Identify which cell holds the provided text, then report its (X, Y) central coordinate. 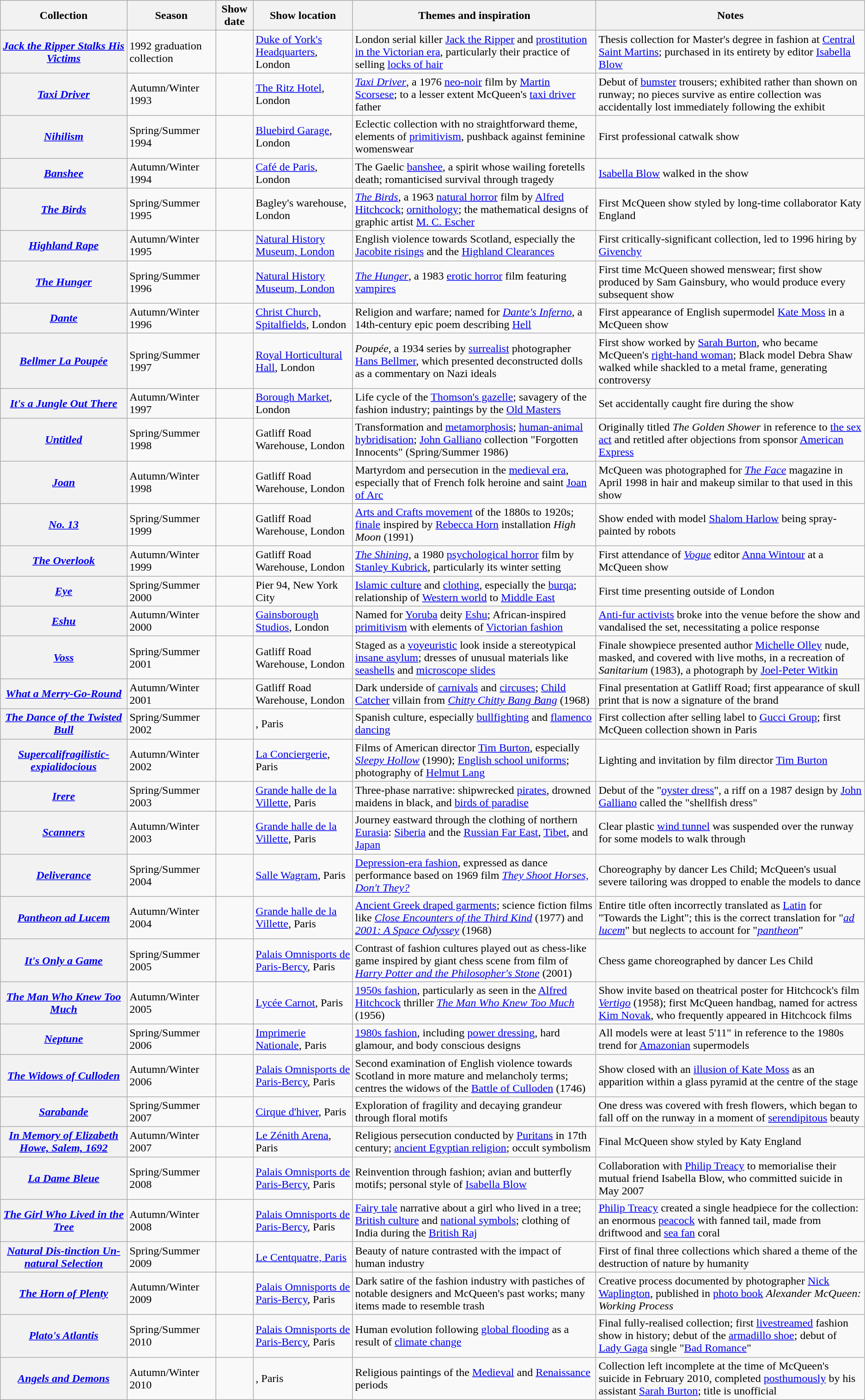
Dark satire of the fashion industry with pastiches of notable designers and McQueen's past works; many items made to resemble trash (474, 1293)
Spring/Summer 1999 (171, 525)
Autumn/Winter 2001 (171, 694)
Autumn/Winter 2008 (171, 1221)
Spring/Summer 2005 (171, 960)
Pier 94, New York City (303, 591)
First of final three collections which shared a theme of the destruction of nature by humanity (730, 1257)
Bagley's warehouse, London (303, 209)
The Hunger, a 1983 erotic horror film featuring vampires (474, 282)
Café de Paris, London (303, 173)
Spring/Summer 2010 (171, 1336)
Show location (303, 16)
The Shining, a 1980 psychological horror film by Stanley Kubrick, particularly its winter setting (474, 561)
Gainsborough Studios, London (303, 621)
The Girl Who Lived in the Tree (64, 1221)
It's a Jungle Out There (64, 403)
Eye (64, 591)
Depression-era fashion, expressed as dance performance based on 1969 film They Shoot Horses, Don't They? (474, 875)
Second examination of English violence towards Scotland in more mature and melancholy terms; centres the widows of the Battle of Culloden (1746) (474, 1076)
Religious persecution conducted by Puritans in 17th century; ancient Egyptian religion; occult symbolism (474, 1142)
Themes and inspiration (474, 16)
Spring/Summer 2001 (171, 657)
Autumn/Winter 1997 (171, 403)
The Horn of Plenty (64, 1293)
Spring/Summer 2006 (171, 1039)
Show ended with model Shalom Harlow being spray-painted by robots (730, 525)
Natural Dis-tinction Un-natural Selection (64, 1257)
Spring/Summer 2009 (171, 1257)
Autumn/Winter 1996 (171, 318)
First attendance of Vogue editor Anna Wintour at a McQueen show (730, 561)
Scanners (64, 833)
Spanish culture, especially bullfighting and flamenco dancing (474, 724)
Life cycle of the Thomson's gazelle; savagery of the fashion industry; paintings by the Old Masters (474, 403)
Eshu (64, 621)
Spring/Summer 2003 (171, 797)
Martyrdom and persecution in the medieval era, especially that of French folk heroine and saint Joan of Arc (474, 482)
Jack the Ripper Stalks His Victims (64, 52)
What a Merry-Go-Round (64, 694)
Season (171, 16)
1992 graduation collection (171, 52)
Autumn/Winter 1998 (171, 482)
Contrast of fashion cultures played out as chess-like game inspired by giant chess scene from film of Harry Potter and the Philosopher's Stone (2001) (474, 960)
Bellmer La Poupée (64, 360)
Dark underside of carnivals and circuses; Child Catcher villain from Chitty Chitty Bang Bang (1968) (474, 694)
Autumn/Winter 2004 (171, 918)
Autumn/Winter 2003 (171, 833)
La Conciergerie, Paris (303, 760)
Autumn/Winter 2009 (171, 1293)
Irere (64, 797)
Films of American director Tim Burton, especially Sleepy Hollow (1990); English school uniforms; photography of Helmut Lang (474, 760)
Spring/Summer 2000 (171, 591)
Angels and Demons (64, 1378)
The Man Who Knew Too Much (64, 1003)
Debut of the "oyster dress", a riff on a 1987 design by John Galliano called the "shellfish dress" (730, 797)
Autumn/Winter 2010 (171, 1378)
Spring/Summer 2004 (171, 875)
Spring/Summer 1995 (171, 209)
Collection (64, 16)
Thesis collection for Master's degree in fashion at Central Saint Martins; purchased in its entirety by editor Isabella Blow (730, 52)
Deliverance (64, 875)
Named for Yoruba deity Eshu; African-inspired primitivism with elements of Victorian fashion (474, 621)
First collection after selling label to Gucci Group; first McQueen collection shown in Paris (730, 724)
Show date (235, 16)
Spring/Summer 2002 (171, 724)
Fairy tale narrative about a girl who lived in a tree; British culture and national symbols; clothing of India during the British Raj (474, 1221)
Taxi Driver (64, 94)
La Dame Bleue (64, 1178)
Spring/Summer 1994 (171, 137)
Creative process documented by photographer Nick Waplington, published in photo book Alexander McQueen: Working Process (730, 1293)
Spring/Summer 1998 (171, 439)
The Dance of the Twisted Bull (64, 724)
Christ Church, Spitalfields, London (303, 318)
Ancient Greek draped garments; science fiction films like Close Encounters of the Third Kind (1977) and 2001: A Space Odyssey (1968) (474, 918)
It's Only a Game (64, 960)
London serial killer Jack the Ripper and prostitution in the Victorian era, particularly their practice of selling locks of hair (474, 52)
No. 13 (64, 525)
In Memory of Elizabeth Howe, Salem, 1692 (64, 1142)
The Hunger (64, 282)
Salle Wagram, Paris (303, 875)
Imprimerie Nationale, Paris (303, 1039)
1980s fashion, including power dressing, hard glamour, and body conscious designs (474, 1039)
Final presentation at Gatliff Road; first appearance of skull print that is now a signature of the brand (730, 694)
Arts and Crafts movement of the 1880s to 1920s; finale inspired by Rebecca Horn installation High Moon (1991) (474, 525)
Autumn/Winter 1993 (171, 94)
Anti-fur activists broke into the venue before the show and vandalised the set, necessitating a police response (730, 621)
Collaboration with Philip Treacy to memorialise their mutual friend Isabella Blow, who committed suicide in May 2007 (730, 1178)
First appearance of English supermodel Kate Moss in a McQueen show (730, 318)
Isabella Blow walked in the show (730, 173)
The Ritz Hotel, London (303, 94)
Banshee (64, 173)
The Birds, a 1963 natural horror film by Alfred Hitchcock; ornithology; the mathematical designs of graphic artist M. C. Escher (474, 209)
Untitled (64, 439)
The Overlook (64, 561)
Dante (64, 318)
Staged as a voyeuristic look inside a stereotypical insane asylum; dresses of unusual materials like seashells and microscope slides (474, 657)
Islamic culture and clothing, especially the burqa; relationship of Western world to Middle East (474, 591)
Three-phase narrative: shipwrecked pirates, drowned maidens in black, and birds of paradise (474, 797)
Nihilism (64, 137)
Sarabande (64, 1112)
The Gaelic banshee, a spirit whose wailing foretells death; romanticised survival through tragedy (474, 173)
Autumn/Winter 1999 (171, 561)
Autumn/Winter 2006 (171, 1076)
Royal Horticultural Hall, London (303, 360)
Show closed with an illusion of Kate Moss as an apparition within a glass pyramid at the centre of the stage (730, 1076)
First critically-significant collection, led to 1996 hiring by Givenchy (730, 246)
Le Centquatre, Paris (303, 1257)
Le Zénith Arena, Paris (303, 1142)
Philip Treacy created a single headpiece for the collection: an enormous peacock with fanned tail, made from driftwood and sea fan coral (730, 1221)
Highland Rape (64, 246)
Duke of York's Headquarters, London (303, 52)
Set accidentally caught fire during the show (730, 403)
Notes (730, 16)
Choreography by dancer Les Child; McQueen's usual severe tailoring was dropped to enable the models to dance (730, 875)
Neptune (64, 1039)
English violence towards Scotland, especially the Jacobite risings and the Highland Clearances (474, 246)
Exploration of fragility and decaying grandeur through floral motifs (474, 1112)
All models were at least 5'11" in reference to the 1980s trend for Amazonian supermodels (730, 1039)
Voss (64, 657)
First professional catwalk show (730, 137)
Eclectic collection with no straightforward theme, elements of primitivism, pushback against feminine womenswear (474, 137)
Clear plastic wind tunnel was suspended over the runway for some models to walk through (730, 833)
First time McQueen showed menswear; first show produced by Sam Gainsbury, who would produce every subsequent show (730, 282)
1950s fashion, particularly as seen in the Alfred Hitchcock thriller The Man Who Knew Too Much (1956) (474, 1003)
McQueen was photographed for The Face magazine in April 1998 in hair and makeup similar to that used in this show (730, 482)
Pantheon ad Lucem (64, 918)
Beauty of nature contrasted with the impact of human industry (474, 1257)
Autumn/Winter 2002 (171, 760)
Religious paintings of the Medieval and Renaissance periods (474, 1378)
Autumn/Winter 2007 (171, 1142)
Spring/Summer 2007 (171, 1112)
Joan (64, 482)
Journey eastward through the clothing of northern Eurasia: Siberia and the Russian Far East, Tibet, and Japan (474, 833)
Autumn/Winter 2000 (171, 621)
Spring/Summer 2008 (171, 1178)
Plato's Atlantis (64, 1336)
Poupée, a 1934 series by surrealist photographer Hans Bellmer, which presented deconstructed dolls as a commentary on Nazi ideals (474, 360)
One dress was covered with fresh flowers, which began to fall off on the runway in a moment of serendipitous beauty (730, 1112)
Final fully-realised collection; first livestreamed fashion show in history; debut of the armadillo shoe; debut of Lady Gaga single "Bad Romance" (730, 1336)
Reinvention through fashion; avian and butterfly motifs; personal style of Isabella Blow (474, 1178)
Final McQueen show styled by Katy England (730, 1142)
Autumn/Winter 1994 (171, 173)
Originally titled The Golden Shower in reference to the sex act and retitled after objections from sponsor American Express (730, 439)
Supercalifragilistic-expialidocious (64, 760)
Human evolution following global flooding as a result of climate change (474, 1336)
Spring/Summer 1996 (171, 282)
Lycée Carnot, Paris (303, 1003)
Bluebird Garage, London (303, 137)
Cirque d'hiver, Paris (303, 1112)
Lighting and invitation by film director Tim Burton (730, 760)
Transformation and metamorphosis; human-animal hybridisation; John Galliano collection "Forgotten Innocents" (Spring/Summer 1986) (474, 439)
Taxi Driver, a 1976 neo-noir film by Martin Scorsese; to a lesser extent McQueen's taxi driver father (474, 94)
Chess game choreographed by dancer Les Child (730, 960)
First time presenting outside of London (730, 591)
Religion and warfare; named for Dante's Inferno, a 14th-century epic poem describing Hell (474, 318)
The Birds (64, 209)
Spring/Summer 1997 (171, 360)
Autumn/Winter 1995 (171, 246)
Autumn/Winter 2005 (171, 1003)
The Widows of Culloden (64, 1076)
First McQueen show styled by long-time collaborator Katy England (730, 209)
Borough Market, London (303, 403)
